Locate the cell with the specified text and output its [x, y] center coordinate. 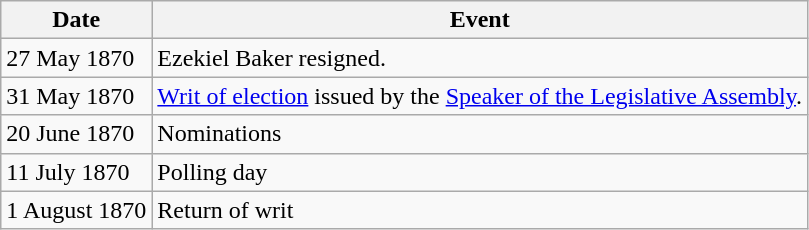
Ezekiel Baker resigned. [480, 58]
31 May 1870 [76, 96]
1 August 1870 [76, 210]
27 May 1870 [76, 58]
Return of writ [480, 210]
20 June 1870 [76, 134]
Writ of election issued by the Speaker of the Legislative Assembly. [480, 96]
11 July 1870 [76, 172]
Polling day [480, 172]
Event [480, 20]
Date [76, 20]
Nominations [480, 134]
